Determine the (X, Y) coordinate at the center of the cell enclosing the given text.  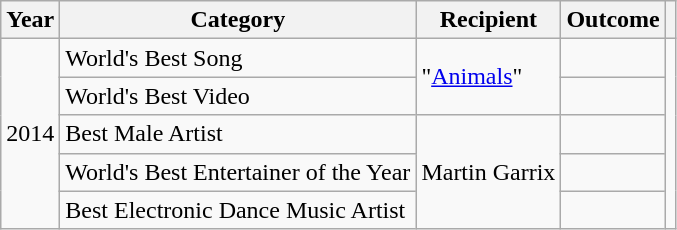
World's Best Song (238, 58)
Recipient (488, 20)
World's Best Entertainer of the Year (238, 172)
Category (238, 20)
Martin Garrix (488, 172)
Best Electronic Dance Music Artist (238, 210)
Year (30, 20)
World's Best Video (238, 96)
2014 (30, 134)
Best Male Artist (238, 134)
Outcome (613, 20)
"Animals" (488, 77)
